Return the (X, Y) coordinate for the center point of the cell that contains the specified text.  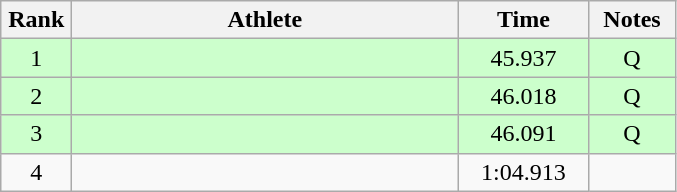
1:04.913 (524, 172)
Athlete (265, 20)
2 (36, 96)
Rank (36, 20)
1 (36, 58)
45.937 (524, 58)
4 (36, 172)
3 (36, 134)
Notes (632, 20)
Time (524, 20)
46.018 (524, 96)
46.091 (524, 134)
